Return the (x, y) coordinate for the center point of the cell that contains the specified text.  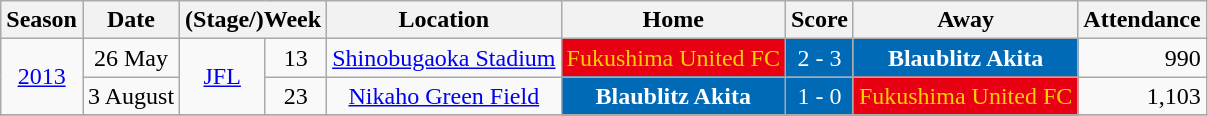
Nikaho Green Field (444, 96)
Shinobugaoka Stadium (444, 58)
Attendance (1142, 20)
Date (130, 20)
Season (42, 20)
JFL (222, 77)
2 - 3 (819, 58)
1 - 0 (819, 96)
Score (819, 20)
990 (1142, 58)
Home (673, 20)
Away (965, 20)
Location (444, 20)
13 (296, 58)
(Stage/)Week (254, 20)
23 (296, 96)
2013 (42, 77)
3 August (130, 96)
26 May (130, 58)
1,103 (1142, 96)
